Scan for the cell matching the given text and deliver its (x, y) coordinate at center. 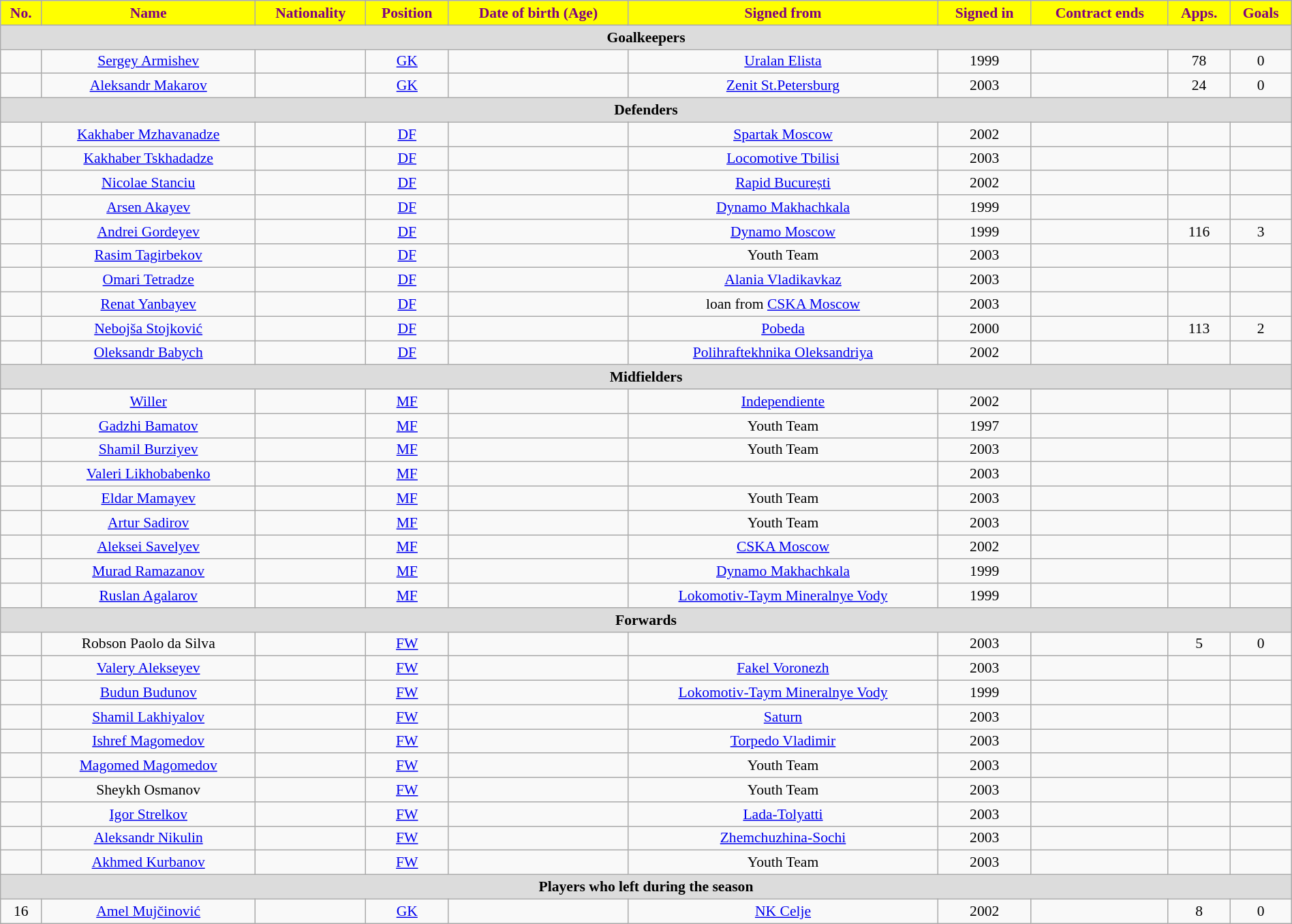
8 (1199, 911)
Kakhaber Mzhavanadze (149, 134)
Arsen Akayev (149, 207)
Nationality (311, 13)
Omari Tetradze (149, 280)
Zhemchuzhina-Sochi (783, 838)
Goalkeepers (646, 37)
Goals (1261, 13)
Spartak Moscow (783, 134)
Contract ends (1100, 13)
Signed from (783, 13)
2 (1261, 328)
Kakhaber Tskhadadze (149, 159)
Ruslan Agalarov (149, 596)
2000 (984, 328)
Lada-Tolyatti (783, 814)
Eldar Mamayev (149, 499)
Artur Sadirov (149, 523)
Valeri Likhobabenko (149, 474)
Torpedo Vladimir (783, 741)
Valery Alekseyev (149, 668)
78 (1199, 61)
Defenders (646, 110)
NK Celje (783, 911)
Uralan Elista (783, 61)
Independiente (783, 401)
Budun Budunov (149, 693)
Saturn (783, 717)
Zenit St.Petersburg (783, 86)
Aleksandr Makarov (149, 86)
Position (407, 13)
Murad Ramazanov (149, 572)
Aleksei Savelyev (149, 547)
Rasim Tagirbekov (149, 256)
Apps. (1199, 13)
Nebojša Stojković (149, 328)
3 (1261, 232)
Igor Strelkov (149, 814)
Polihraftekhnika Oleksandriya (783, 353)
Players who left during the season (646, 887)
Fakel Voronezh (783, 668)
CSKA Moscow (783, 547)
Gadzhi Bamatov (149, 426)
Sheykh Osmanov (149, 790)
Forwards (646, 620)
Akhmed Kurbanov (149, 863)
No. (21, 13)
Alania Vladikavkaz (783, 280)
Willer (149, 401)
Oleksandr Babych (149, 353)
Signed in (984, 13)
Name (149, 13)
Dynamo Moscow (783, 232)
113 (1199, 328)
Midfielders (646, 378)
Ishref Magomedov (149, 741)
116 (1199, 232)
Rapid București (783, 183)
Date of birth (Age) (538, 13)
loan from CSKA Moscow (783, 305)
Locomotive Tbilisi (783, 159)
Pobeda (783, 328)
Amel Mujčinović (149, 911)
Shamil Lakhiyalov (149, 717)
5 (1199, 644)
Aleksandr Nikulin (149, 838)
16 (21, 911)
24 (1199, 86)
Renat Yanbayev (149, 305)
Shamil Burziyev (149, 450)
Sergey Armishev (149, 61)
Andrei Gordeyev (149, 232)
1997 (984, 426)
Magomed Magomedov (149, 766)
Nicolae Stanciu (149, 183)
Robson Paolo da Silva (149, 644)
